Scan for the cell matching the given text and deliver its [X, Y] coordinate at center. 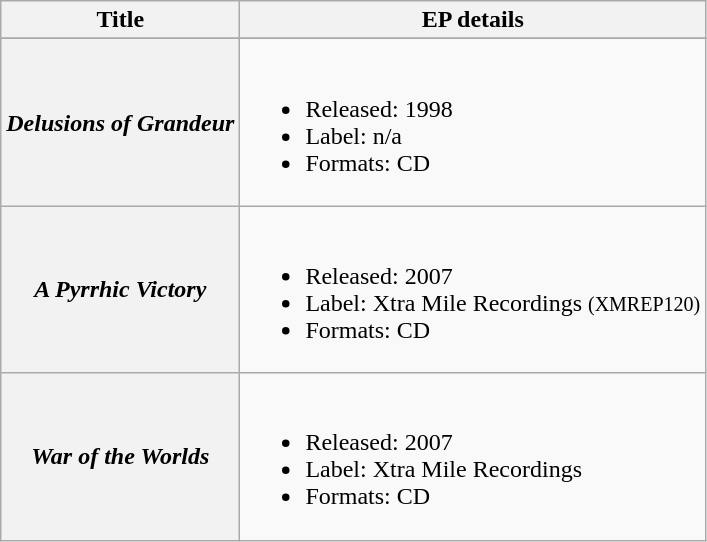
Delusions of Grandeur [120, 122]
Released: 2007Label: Xtra Mile RecordingsFormats: CD [473, 456]
Released: 2007Label: Xtra Mile Recordings (XMREP120)Formats: CD [473, 290]
War of the Worlds [120, 456]
EP details [473, 20]
Released: 1998Label: n/aFormats: CD [473, 122]
A Pyrrhic Victory [120, 290]
Title [120, 20]
